Locate the cell with the specified text and output its [X, Y] center coordinate. 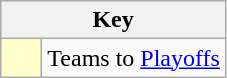
Key [114, 20]
Teams to Playoffs [134, 58]
